Locate the cell with the specified text and output its (x, y) center coordinate. 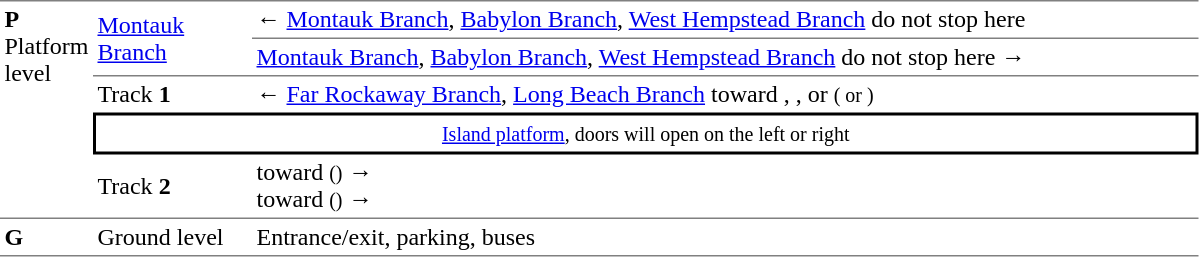
Track 1 (172, 94)
Entrance/exit, parking, buses (725, 238)
G (46, 238)
Ground level (172, 238)
Island platform, doors will open on the left or right (646, 133)
Montauk Branch, Babylon Branch, West Hempstead Branch do not stop here → (725, 58)
MontaukBranch (172, 38)
toward () → toward () → (725, 186)
← Montauk Branch, Babylon Branch, West Hempstead Branch do not stop here (725, 20)
← Far Rockaway Branch, Long Beach Branch toward , , or ( or ) (725, 94)
PPlatform level (46, 110)
Track 2 (172, 186)
